From the cell containing the given text, extract its center point as (X, Y) coordinate. 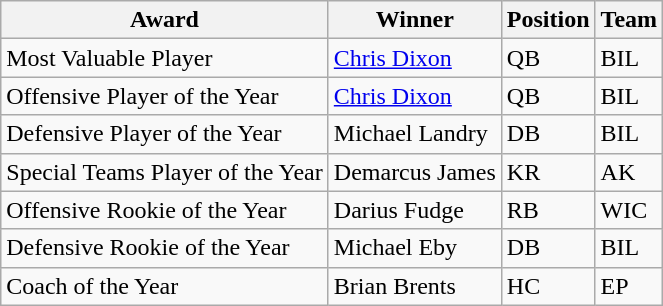
Position (548, 20)
Michael Eby (414, 248)
AK (629, 172)
Most Valuable Player (165, 58)
Special Teams Player of the Year (165, 172)
Coach of the Year (165, 286)
KR (548, 172)
Award (165, 20)
Defensive Player of the Year (165, 134)
Team (629, 20)
WIC (629, 210)
Offensive Player of the Year (165, 96)
RB (548, 210)
Darius Fudge (414, 210)
Demarcus James (414, 172)
EP (629, 286)
HC (548, 286)
Brian Brents (414, 286)
Defensive Rookie of the Year (165, 248)
Offensive Rookie of the Year (165, 210)
Michael Landry (414, 134)
Winner (414, 20)
